Locate the cell with the specified text and output its (x, y) center coordinate. 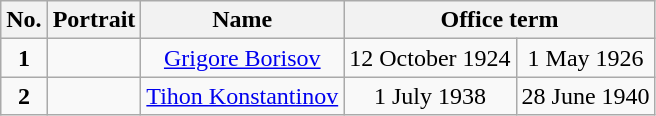
Portrait (94, 20)
Office term (500, 20)
Grigore Borisov (242, 58)
28 June 1940 (586, 96)
1 July 1938 (430, 96)
Name (242, 20)
1 May 1926 (586, 58)
Tihon Konstantinov (242, 96)
1 (24, 58)
No. (24, 20)
12 October 1924 (430, 58)
2 (24, 96)
